Find where the given text appears and provide that cell's center as [X, Y] coordinate. 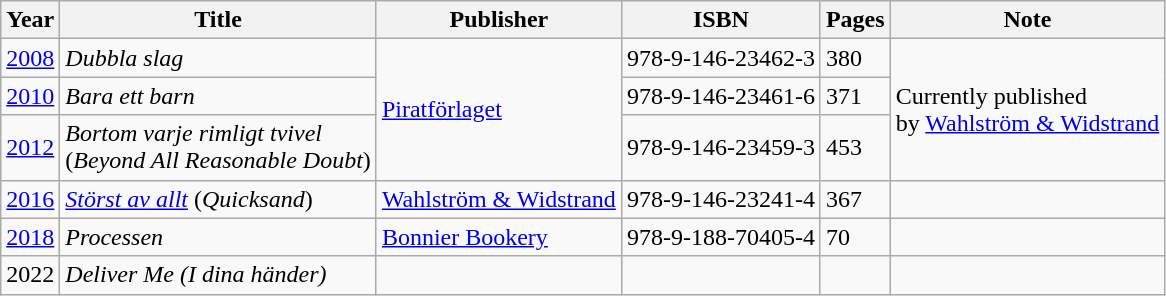
Bara ett barn [218, 96]
978-9-188-70405-4 [720, 237]
2010 [30, 96]
Pages [855, 20]
367 [855, 199]
978-9-146-23241-4 [720, 199]
ISBN [720, 20]
978-9-146-23462-3 [720, 58]
Year [30, 20]
380 [855, 58]
2018 [30, 237]
2012 [30, 148]
2016 [30, 199]
Processen [218, 237]
453 [855, 148]
Currently publishedby Wahlström & Widstrand [1028, 110]
Piratförlaget [498, 110]
Title [218, 20]
Bortom varje rimligt tvivel(Beyond All Reasonable Doubt) [218, 148]
978-9-146-23459-3 [720, 148]
70 [855, 237]
978-9-146-23461-6 [720, 96]
Deliver Me (I dina händer) [218, 275]
Publisher [498, 20]
371 [855, 96]
2022 [30, 275]
2008 [30, 58]
Dubbla slag [218, 58]
Wahlström & Widstrand [498, 199]
Bonnier Bookery [498, 237]
Störst av allt (Quicksand) [218, 199]
Note [1028, 20]
